Determine the [x, y] coordinate at the center of the cell enclosing the given text.  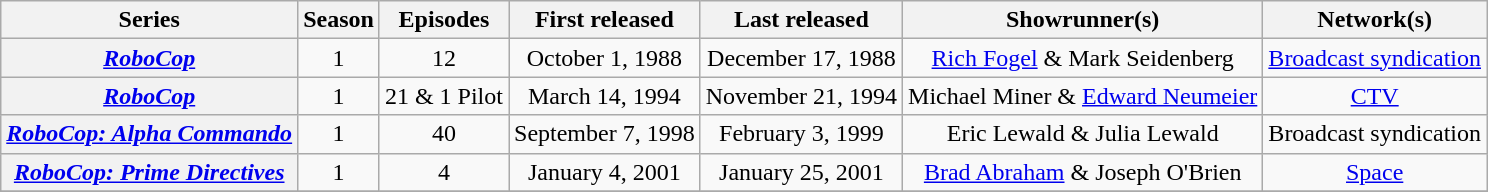
Last released [801, 20]
RoboCop: Prime Directives [150, 172]
Episodes [444, 20]
RoboCop: Alpha Commando [150, 134]
January 4, 2001 [604, 172]
Michael Miner & Edward Neumeier [1083, 96]
October 1, 1988 [604, 58]
CTV [1375, 96]
December 17, 1988 [801, 58]
Rich Fogel & Mark Seidenberg [1083, 58]
12 [444, 58]
21 & 1 Pilot [444, 96]
February 3, 1999 [801, 134]
March 14, 1994 [604, 96]
4 [444, 172]
November 21, 1994 [801, 96]
Space [1375, 172]
Season [339, 20]
September 7, 1998 [604, 134]
Network(s) [1375, 20]
40 [444, 134]
Brad Abraham & Joseph O'Brien [1083, 172]
January 25, 2001 [801, 172]
Showrunner(s) [1083, 20]
First released [604, 20]
Eric Lewald & Julia Lewald [1083, 134]
Series [150, 20]
